Extract the (x, y) coordinate from the center of the cell holding the provided text.  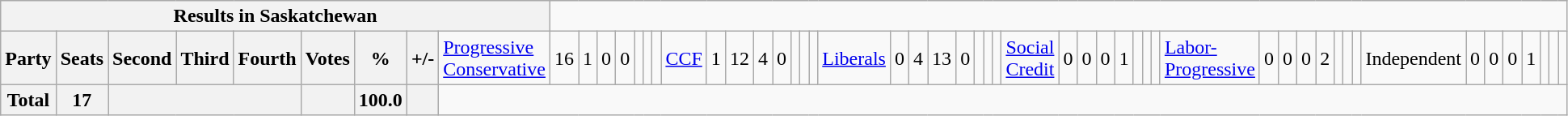
Fourth (267, 58)
13 (942, 58)
Second (142, 58)
Party (28, 58)
Votes (327, 58)
Progressive Conservative (495, 58)
17 (82, 100)
% (380, 58)
Independent (1414, 58)
16 (564, 58)
Total (28, 100)
Third (205, 58)
Labor-Progressive (1209, 58)
CCF (684, 58)
Liberals (854, 58)
+/- (422, 58)
Seats (82, 58)
100.0 (380, 100)
Social Credit (1030, 58)
12 (739, 58)
2 (1326, 58)
Results in Saskatchewan (276, 16)
